Return [x, y] of the center of cell containing provided text 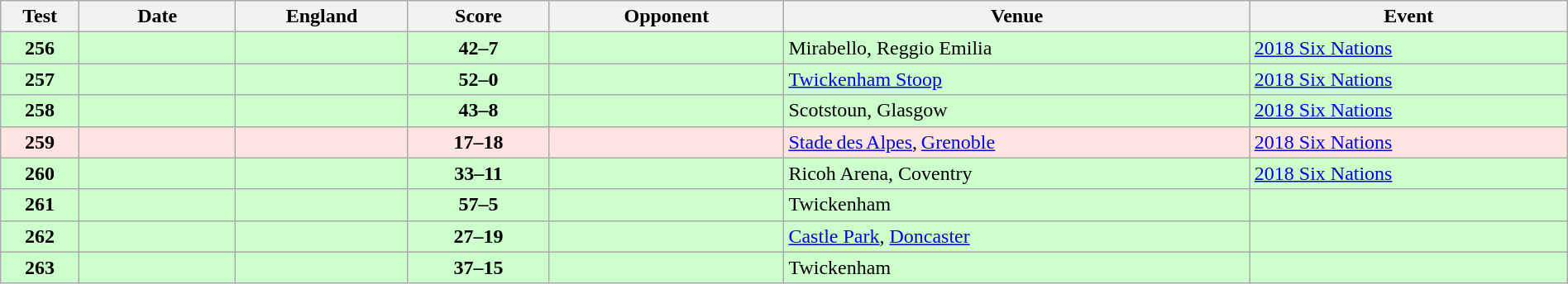
Opponent [667, 17]
258 [40, 111]
37–15 [478, 267]
43–8 [478, 111]
57–5 [478, 205]
Venue [1017, 17]
Date [157, 17]
England [322, 17]
260 [40, 173]
Test [40, 17]
Mirabello, Reggio Emilia [1017, 48]
17–18 [478, 142]
52–0 [478, 79]
Castle Park, Doncaster [1017, 236]
262 [40, 236]
Score [478, 17]
263 [40, 267]
259 [40, 142]
27–19 [478, 236]
Twickenham Stoop [1017, 79]
Event [1408, 17]
261 [40, 205]
256 [40, 48]
Scotstoun, Glasgow [1017, 111]
257 [40, 79]
Ricoh Arena, Coventry [1017, 173]
33–11 [478, 173]
42–7 [478, 48]
Stade des Alpes, Grenoble [1017, 142]
